Pinpoint the cell where the given text exists, returning its [X, Y] midpoint coordinate. 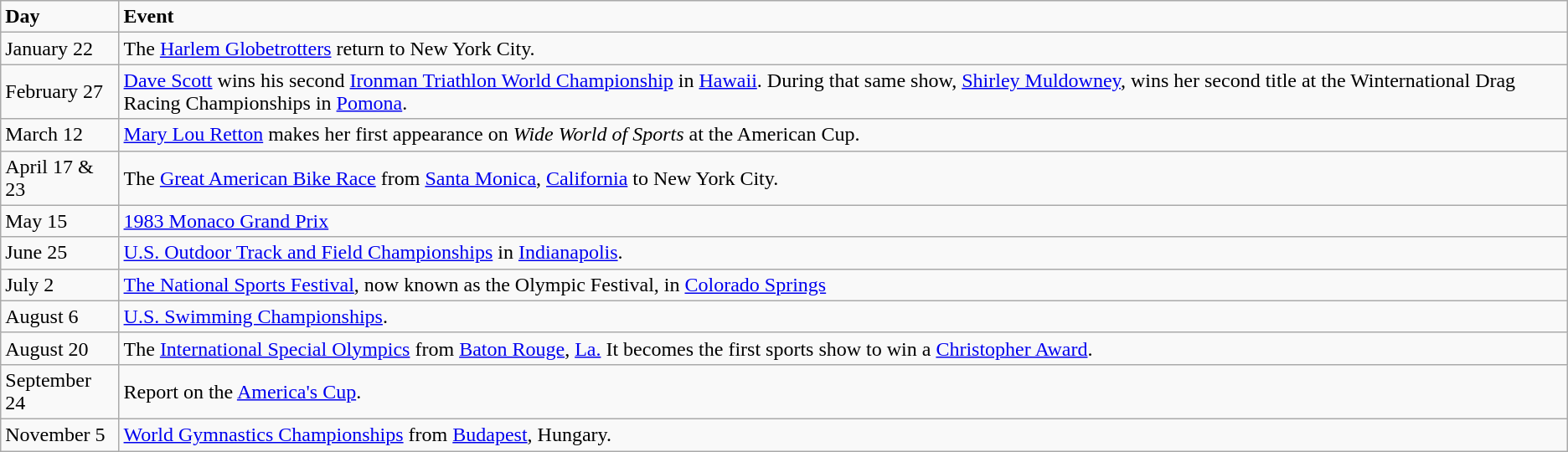
August 20 [60, 348]
Event [843, 17]
The International Special Olympics from Baton Rouge, La. It becomes the first sports show to win a Christopher Award. [843, 348]
January 22 [60, 49]
July 2 [60, 285]
September 24 [60, 392]
Day [60, 17]
April 17 & 23 [60, 177]
November 5 [60, 434]
U.S. Outdoor Track and Field Championships in Indianapolis. [843, 253]
August 6 [60, 316]
June 25 [60, 253]
Mary Lou Retton makes her first appearance on Wide World of Sports at the American Cup. [843, 135]
February 27 [60, 92]
1983 Monaco Grand Prix [843, 221]
The Great American Bike Race from Santa Monica, California to New York City. [843, 177]
The National Sports Festival, now known as the Olympic Festival, in Colorado Springs [843, 285]
March 12 [60, 135]
May 15 [60, 221]
World Gymnastics Championships from Budapest, Hungary. [843, 434]
U.S. Swimming Championships. [843, 316]
The Harlem Globetrotters return to New York City. [843, 49]
Report on the America's Cup. [843, 392]
